Extract the (x, y) coordinate from the center of the cell holding the provided text.  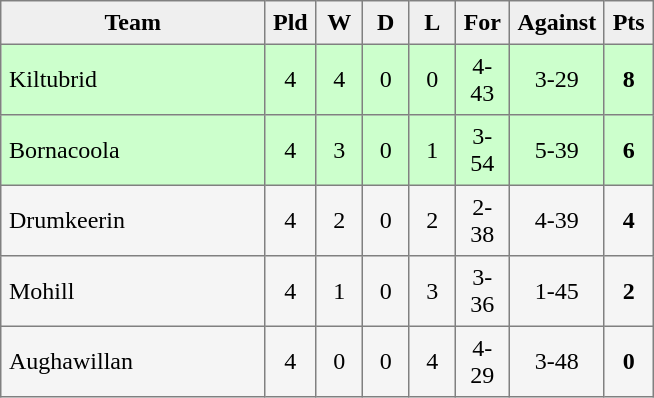
1-45 (556, 291)
3-54 (482, 150)
4-29 (482, 361)
2-38 (482, 220)
3-48 (556, 361)
5-39 (556, 150)
Bornacoola (133, 150)
3-36 (482, 291)
Drumkeerin (133, 220)
For (482, 23)
Against (556, 23)
4-39 (556, 220)
4-43 (482, 79)
Pld (290, 23)
Aughawillan (133, 361)
8 (628, 79)
Team (133, 23)
3-29 (556, 79)
D (385, 23)
Pts (628, 23)
L (432, 23)
Kiltubrid (133, 79)
Mohill (133, 291)
W (339, 23)
6 (628, 150)
